Identify which cell holds the provided text, then report its [X, Y] central coordinate. 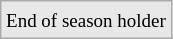
End of season holder [86, 20]
